Identify which cell holds the provided text, then report its [X, Y] central coordinate. 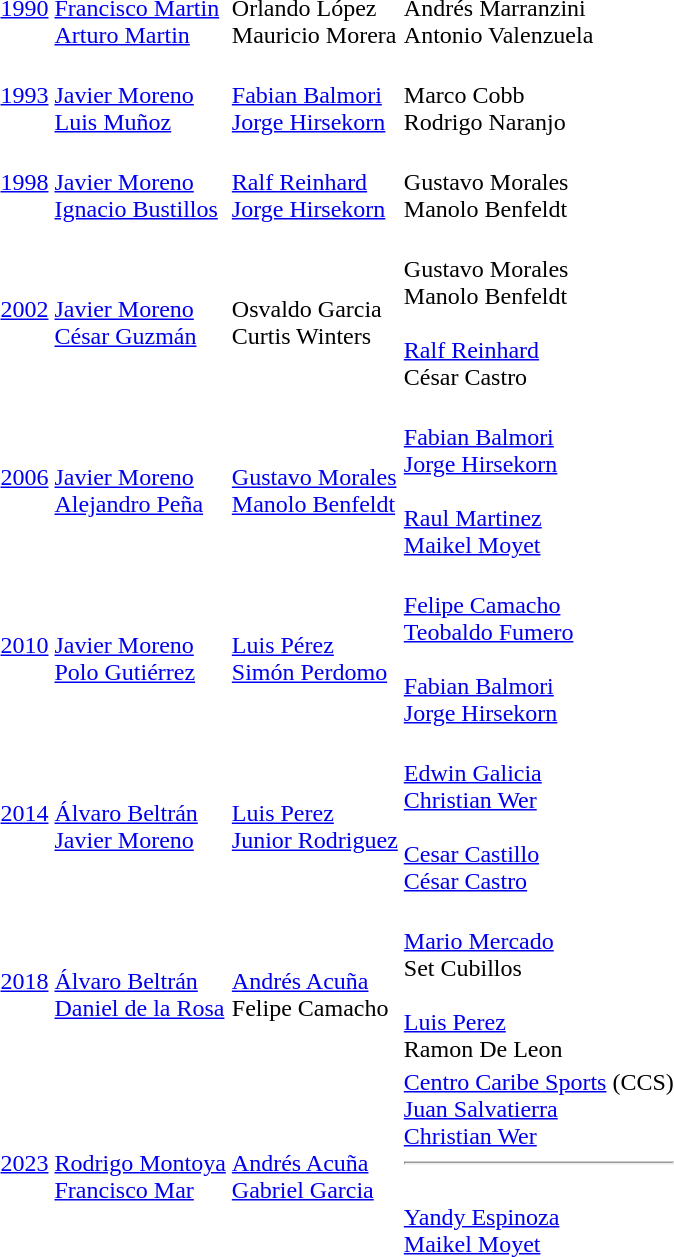
Luis Pérez Simón Perdomo [314, 646]
Ralf ReinhardJorge Hirsekorn [314, 182]
Álvaro BeltránDaniel de la Rosa [140, 982]
Andrés AcuñaFelipe Camacho [314, 982]
Osvaldo GarciaCurtis Winters [314, 310]
Javier MorenoLuis Muñoz [140, 95]
Javier MorenoIgnacio Bustillos [140, 182]
Luis PerezJunior Rodriguez [314, 814]
Fabian BalmoriJorge Hirsekorn [314, 95]
Javier MorenoCésar Guzmán [140, 310]
Javier MorenoAlejandro Peña [140, 478]
Gustavo MoralesManolo Benfeldt [314, 478]
Álvaro BeltránJavier Moreno [140, 814]
Javier Moreno Polo Gutiérrez [140, 646]
